Identify which cell holds the provided text, then report its [X, Y] central coordinate. 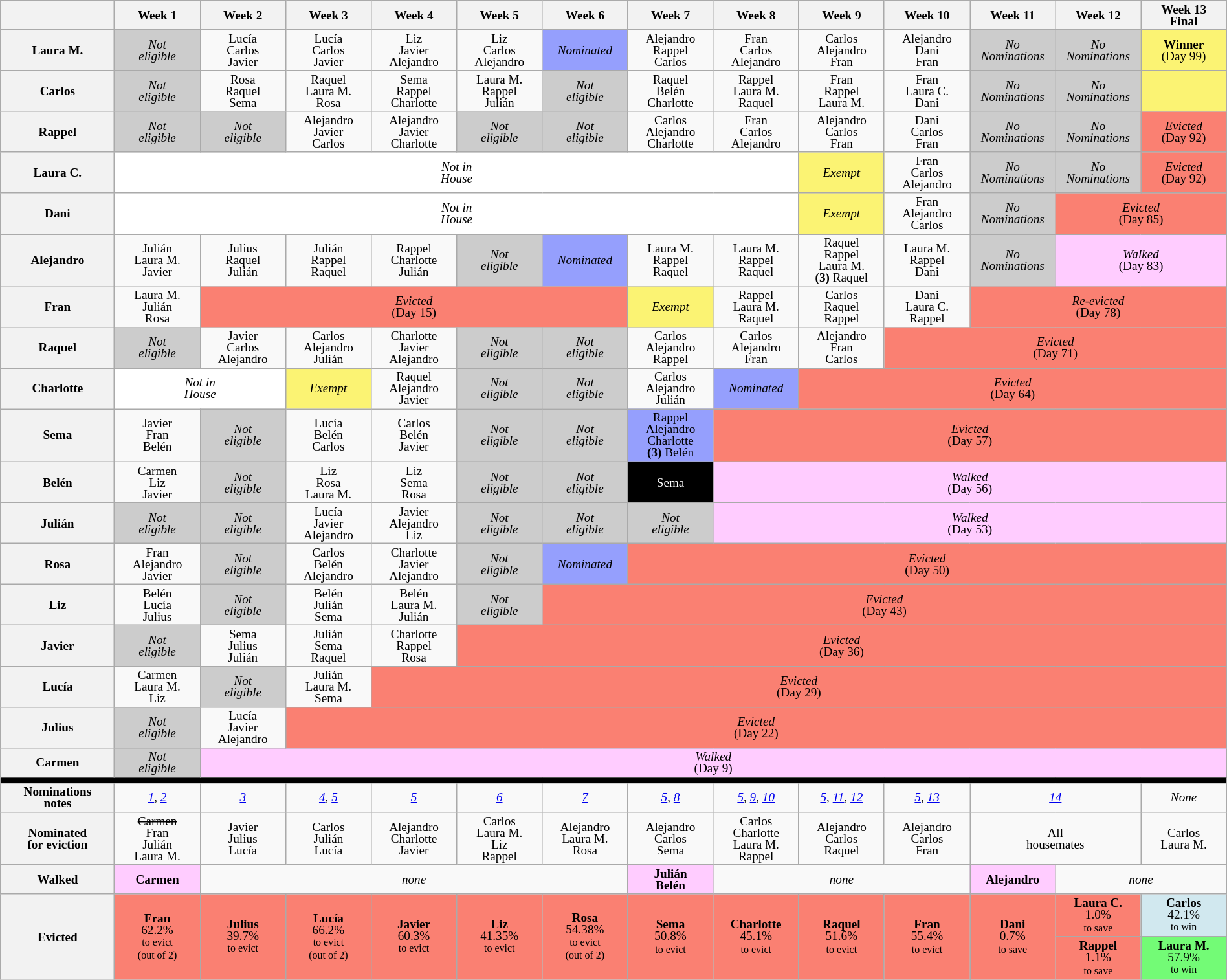
Nominatedfor eviction [58, 838]
AlejandroCarlosRaquel [841, 838]
14 [1056, 797]
Walked(Day 83) [1141, 260]
SemaRappelCharlotte [414, 91]
RaquelAlejandroJavier [414, 388]
CarlosAlejandroCharlotte [670, 132]
Week 1 [157, 16]
JavierCarlosAlejandro [243, 348]
AlejandroJavierCharlotte [414, 132]
RosaRaquelSema [243, 91]
Charlotte [58, 388]
Laura M. [58, 50]
Carlos42.1%to win [1184, 915]
DaniLaura C.Rappel [927, 307]
CarlosAlejandroRappel [670, 348]
AlejandroFranCarlos [841, 348]
BelénLucíaJulius [157, 605]
Javier [58, 646]
JuliánBelén [670, 879]
Nominationsnotes [58, 797]
Rosa [58, 563]
Week 9 [841, 16]
Week 8 [756, 16]
JavierFranBelén [157, 435]
3 [243, 797]
CarlosLaura M. [1184, 838]
Fran62.2%to evict(out of 2) [157, 937]
JavierJuliusLucía [243, 838]
RaquelRappelLaura M.(3) Raquel [841, 260]
Walked(Day 53) [969, 523]
Raquel51.6%to evict [841, 937]
Rappel1.1%to save [1098, 958]
CarlosBelénAlejandro [328, 563]
7 [585, 797]
Belén [58, 482]
SemaJuliusJulián [243, 646]
Re-evicted(Day 78) [1099, 307]
Dani [58, 214]
Walked [58, 879]
Evicted(Day 15) [414, 307]
CarlosJuliánLucía [328, 838]
Allhousemates [1056, 838]
Raquel [58, 348]
Evicted(Day 29) [799, 686]
Week 4 [414, 16]
JavierAlejandroLiz [414, 523]
DaniCarlosFran [927, 132]
RaquelBelénCharlotte [670, 91]
AlejandroCharlotteJavier [414, 838]
CarlosLaura M.LizRappel [500, 838]
Winner(Day 99) [1184, 50]
CarmenLaura M.Liz [157, 686]
Dani0.7%to save [1013, 937]
Walked(Day 56) [969, 482]
5, 11, 12 [841, 797]
BelénJuliánSema [328, 605]
BelénLaura M.Julián [414, 605]
Laura C. [58, 172]
5, 8 [670, 797]
Julián [58, 523]
CarlosCharlotteLaura M.Rappel [756, 838]
Javier60.3%to evict [414, 937]
4, 5 [328, 797]
Walked(Day 9) [713, 763]
Evicted(Day 64) [1012, 388]
Evicted [58, 937]
RappelCharlotteJulián [414, 260]
Laura M.RappelJulián [500, 91]
Week 11 [1013, 16]
Julius39.7%to evict [243, 937]
Evicted(Day 85) [1141, 214]
LizRosaLaura M. [328, 482]
Week 6 [585, 16]
Evicted(Day 22) [756, 728]
Laura M.JuliánRosa [157, 307]
LizCarlosAlejandro [500, 50]
Week 2 [243, 16]
Week 13Final [1184, 16]
Liz41.35%to evict [500, 937]
Laura M.57.9%to win [1184, 958]
JuliánLaura M.Javier [157, 260]
JuliánRappelRaquel [328, 260]
AlejandroLaura M.Rosa [585, 838]
Sema50.8%to evict [670, 937]
Fran [58, 307]
Laura C.1.0%to save [1098, 915]
1, 2 [157, 797]
Julius [58, 728]
CarmenLizJavier [157, 482]
JuliánSemaRaquel [328, 646]
FranAlejandroJavier [157, 563]
Lucía [58, 686]
CarmenFranJuliánLaura M. [157, 838]
None [1184, 797]
Week 3 [328, 16]
5 [414, 797]
Evicted(Day 71) [1055, 348]
LucíaBelénCarlos [328, 435]
RaquelLaura M.Rosa [328, 91]
LizJavierAlejandro [414, 50]
Laura M.RappelDani [927, 260]
Liz [58, 605]
Week 10 [927, 16]
Evicted(Day 36) [842, 646]
LizSemaRosa [414, 482]
Evicted(Day 57) [969, 435]
AlejandroRappelCarlos [670, 50]
CarlosBelénJavier [414, 435]
Lucía66.2%to evict(out of 2) [328, 937]
Week 12 [1098, 16]
Evicted(Day 43) [884, 605]
Week 5 [500, 16]
5, 13 [927, 797]
JuliusRaquelJulián [243, 260]
CarlosRaquelRappel [841, 307]
Evicted(Day 50) [927, 563]
Rappel [58, 132]
FranAlejandroCarlos [927, 214]
FranLaura C.Dani [927, 91]
RappelAlejandroCharlotte(3) Belén [670, 435]
5, 9, 10 [756, 797]
Fran55.4%to evict [927, 937]
AlejandroCarlosSema [670, 838]
JuliánLaura M.Sema [328, 686]
FranRappelLaura M. [841, 91]
Week 7 [670, 16]
CharlotteRappelRosa [414, 646]
AlejandroDaniFran [927, 50]
Charlotte45.1%to evict [756, 937]
AlejandroJavierCarlos [328, 132]
Rosa54.38%to evict(out of 2) [585, 937]
Carlos [58, 91]
6 [500, 797]
